Determine the (X, Y) coordinate at the center of the cell enclosing the given text.  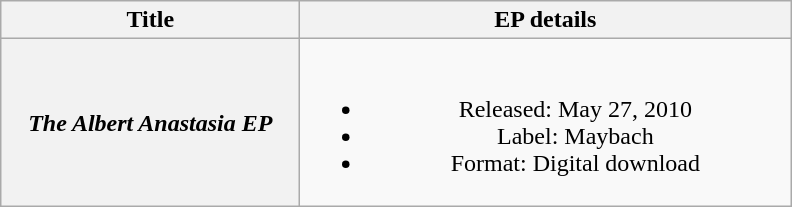
EP details (546, 20)
The Albert Anastasia EP (150, 122)
Title (150, 20)
Released: May 27, 2010Label: MaybachFormat: Digital download (546, 122)
